Identify which cell holds the provided text, then report its [x, y] central coordinate. 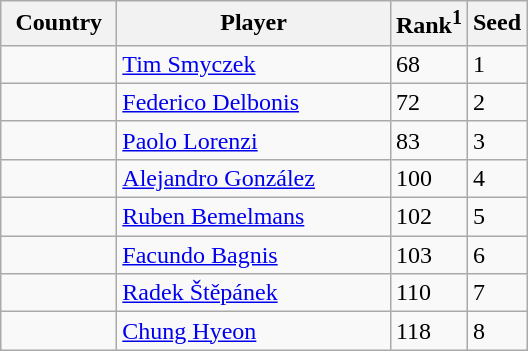
7 [496, 293]
5 [496, 217]
110 [428, 293]
102 [428, 217]
Seed [496, 24]
6 [496, 255]
Player [254, 24]
Paolo Lorenzi [254, 140]
Country [59, 24]
83 [428, 140]
Facundo Bagnis [254, 255]
100 [428, 178]
1 [496, 64]
Federico Delbonis [254, 102]
8 [496, 331]
118 [428, 331]
Radek Štěpánek [254, 293]
103 [428, 255]
4 [496, 178]
Ruben Bemelmans [254, 217]
72 [428, 102]
Chung Hyeon [254, 331]
2 [496, 102]
Alejandro González [254, 178]
68 [428, 64]
Rank1 [428, 24]
Tim Smyczek [254, 64]
3 [496, 140]
